Return the (x, y) coordinate for the center point of the cell that contains the specified text.  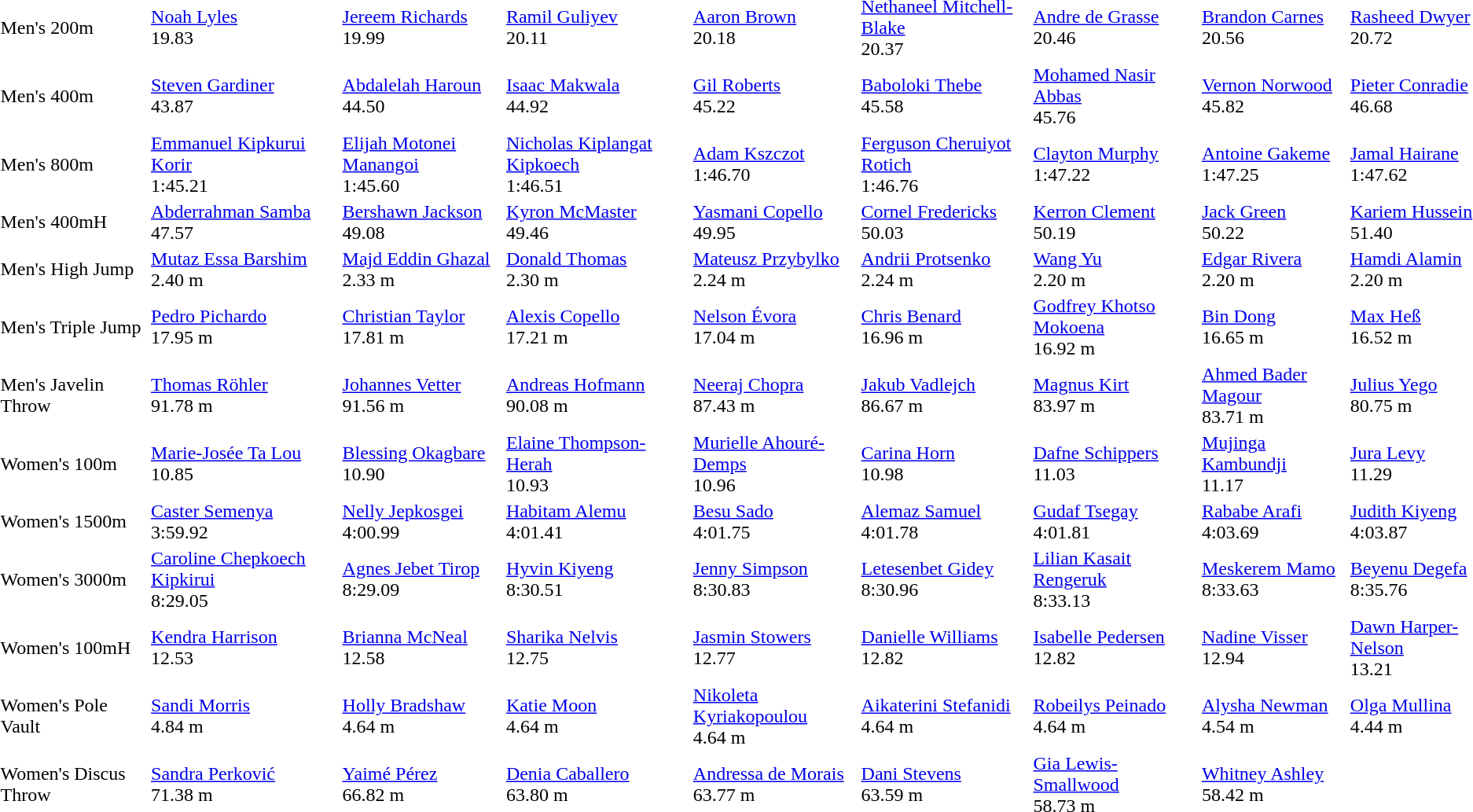
Lilian Kasait Rengeruk 8:33.13 (1115, 579)
Blessing Okagbare 10.90 (421, 464)
Kendra Harrison 12.53 (244, 648)
Habitam Alemu 4:01.41 (597, 522)
Isaac Makwala 44.92 (597, 96)
Nicholas Kiplangat Kipkoech 1:46.51 (597, 164)
Katie Moon 4.64 m (597, 716)
Jack Green 50.22 (1273, 222)
Wang Yu 2.20 m (1115, 269)
Kyron McMaster 49.46 (597, 222)
Chris Benard 16.96 m (945, 327)
Antoine Gakeme 1:47.25 (1273, 164)
Hyvin Kiyeng 8:30.51 (597, 579)
Majd Eddin Ghazal 2.33 m (421, 269)
Nelly Jepkosgei 4:00.99 (421, 522)
Cornel Fredericks 50.03 (945, 222)
Isabelle Pedersen 12.82 (1115, 648)
Carina Horn 10.98 (945, 464)
Murielle Ahouré-Demps 10.96 (775, 464)
Aikaterini Stefanidi 4.64 m (945, 716)
Sandi Morris 4.84 m (244, 716)
Jenny Simpson 8:30.83 (775, 579)
Baboloki Thebe 45.58 (945, 96)
Nelson Évora 17.04 m (775, 327)
Dafne Schippers 11.03 (1115, 464)
Mutaz Essa Barshim 2.40 m (244, 269)
Kerron Clement 50.19 (1115, 222)
Mateusz Przybylko 2.24 m (775, 269)
Clayton Murphy 1:47.22 (1115, 164)
Besu Sado 4:01.75 (775, 522)
Letesenbet Gidey 8:30.96 (945, 579)
Danielle Williams 12.82 (945, 648)
Neeraj Chopra 87.43 m (775, 395)
Abderrahman Samba 47.57 (244, 222)
Pedro Pichardo 17.95 m (244, 327)
Steven Gardiner 43.87 (244, 96)
Robeilys Peinado 4.64 m (1115, 716)
Brianna McNeal 12.58 (421, 648)
Bershawn Jackson 49.08 (421, 222)
Emmanuel Kipkurui Korir 1:45.21 (244, 164)
Agnes Jebet Tirop 8:29.09 (421, 579)
Andreas Hofmann 90.08 m (597, 395)
Yasmani Copello 49.95 (775, 222)
Mohamed Nasir Abbas 45.76 (1115, 96)
Elijah Motonei Manangoi 1:45.60 (421, 164)
Magnus Kirt 83.97 m (1115, 395)
Holly Bradshaw 4.64 m (421, 716)
Jasmin Stowers 12.77 (775, 648)
Elaine Thompson-Herah 10.93 (597, 464)
Donald Thomas 2.30 m (597, 269)
Alysha Newman 4.54 m (1273, 716)
Gil Roberts 45.22 (775, 96)
Bin Dong 16.65 m (1273, 327)
Thomas Röhler 91.78 m (244, 395)
Marie-Josée Ta Lou 10.85 (244, 464)
Ferguson Cheruiyot Rotich 1:46.76 (945, 164)
Adam Kszczot 1:46.70 (775, 164)
Rababe Arafi 4:03.69 (1273, 522)
Jakub Vadlejch 86.67 m (945, 395)
Alexis Copello 17.21 m (597, 327)
Caroline Chepkoech Kipkirui 8:29.05 (244, 579)
Edgar Rivera 2.20 m (1273, 269)
Meskerem Mamo 8:33.63 (1273, 579)
Mujinga Kambundji 11.17 (1273, 464)
Sharika Nelvis 12.75 (597, 648)
Vernon Norwood 45.82 (1273, 96)
Alemaz Samuel 4:01.78 (945, 522)
Gudaf Tsegay 4:01.81 (1115, 522)
Caster Semenya 3:59.92 (244, 522)
Christian Taylor 17.81 m (421, 327)
Ahmed Bader Magour 83.71 m (1273, 395)
Abdalelah Haroun 44.50 (421, 96)
Nikoleta Kyriakopoulou 4.64 m (775, 716)
Andrii Protsenko 2.24 m (945, 269)
Nadine Visser 12.94 (1273, 648)
Godfrey Khotso Mokoena 16.92 m (1115, 327)
Johannes Vetter 91.56 m (421, 395)
